Scan for the cell matching the given text and deliver its (X, Y) coordinate at center. 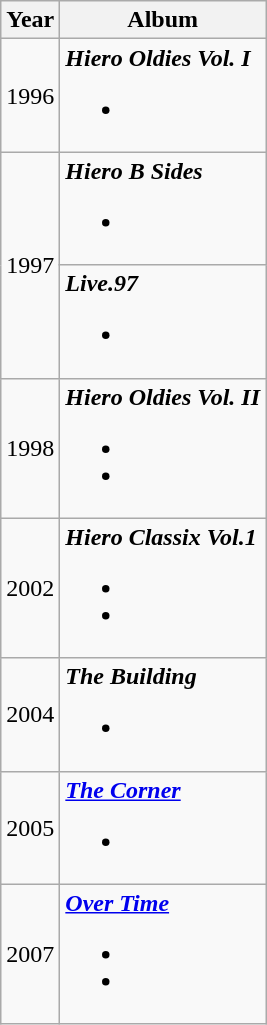
Live.97 (163, 322)
2004 (30, 714)
1996 (30, 96)
2005 (30, 828)
Over Time (163, 954)
Album (163, 20)
1998 (30, 448)
2002 (30, 588)
Hiero Classix Vol.1 (163, 588)
Hiero Oldies Vol. I (163, 96)
The Building (163, 714)
Hiero B Sides (163, 208)
The Corner (163, 828)
Hiero Oldies Vol. II (163, 448)
1997 (30, 265)
Year (30, 20)
2007 (30, 954)
